Pinpoint the cell where the given text exists, returning its (X, Y) midpoint coordinate. 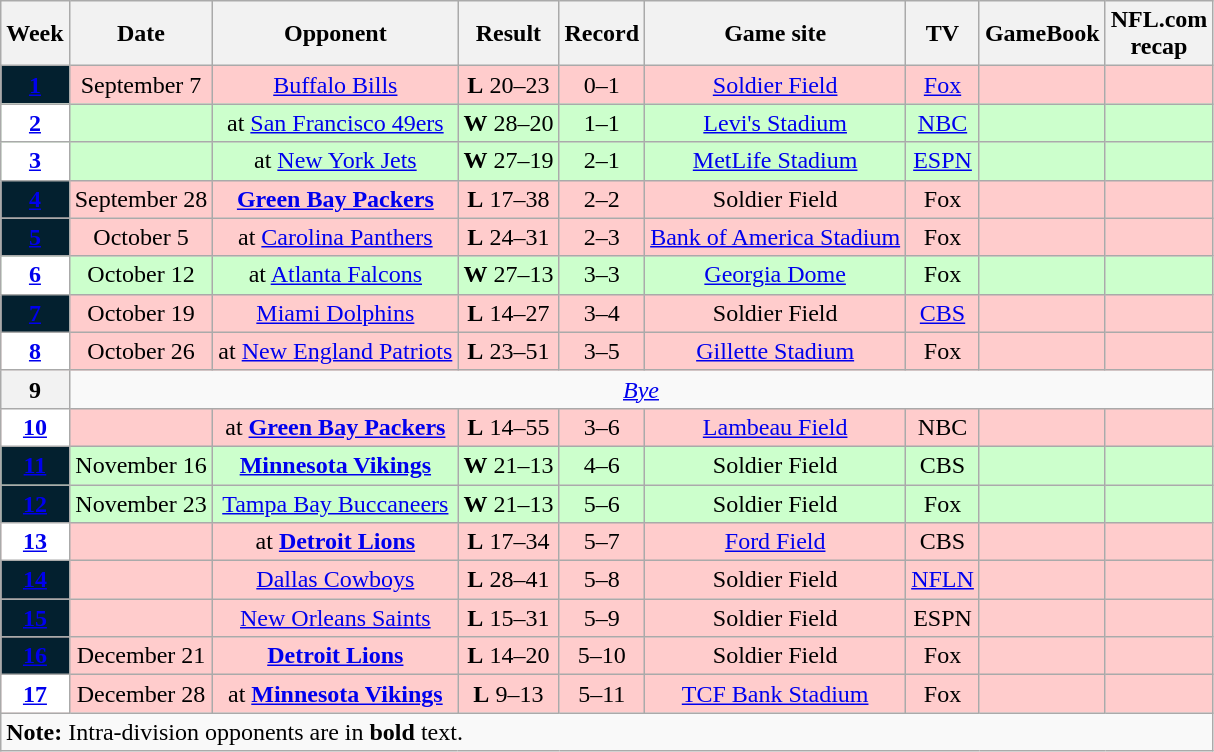
W 27–13 (508, 275)
5–7 (602, 542)
3–4 (602, 313)
15 (35, 618)
Georgia Dome (776, 275)
W 27–19 (508, 161)
2–1 (602, 161)
Note: Intra-division opponents are in bold text. (607, 732)
October 5 (141, 237)
New Orleans Saints (336, 618)
September 28 (141, 199)
13 (35, 542)
L 15–31 (508, 618)
L 28–41 (508, 580)
at San Francisco 49ers (336, 123)
Detroit Lions (336, 656)
L 23–51 (508, 351)
5–9 (602, 618)
L 14–20 (508, 656)
October 26 (141, 351)
3–5 (602, 351)
Record (602, 34)
Buffalo Bills (336, 85)
November 23 (141, 503)
L 24–31 (508, 237)
TV (943, 34)
at Carolina Panthers (336, 237)
Bank of America Stadium (776, 237)
December 28 (141, 694)
11 (35, 465)
9 (35, 389)
Miami Dolphins (336, 313)
at Detroit Lions (336, 542)
Tampa Bay Buccaneers (336, 503)
at New England Patriots (336, 351)
17 (35, 694)
Ford Field (776, 542)
Lambeau Field (776, 427)
5–10 (602, 656)
L 9–13 (508, 694)
10 (35, 427)
3 (35, 161)
at Green Bay Packers (336, 427)
Date (141, 34)
December 21 (141, 656)
MetLife Stadium (776, 161)
16 (35, 656)
L 14–27 (508, 313)
W 28–20 (508, 123)
NFL.comrecap (1159, 34)
Result (508, 34)
5–11 (602, 694)
2–2 (602, 199)
L 17–34 (508, 542)
Dallas Cowboys (336, 580)
4 (35, 199)
1–1 (602, 123)
September 7 (141, 85)
6 (35, 275)
NFLN (943, 580)
Game site (776, 34)
2–3 (602, 237)
Green Bay Packers (336, 199)
L 17–38 (508, 199)
Gillette Stadium (776, 351)
L 14–55 (508, 427)
3–3 (602, 275)
GameBook (1042, 34)
at Minnesota Vikings (336, 694)
Week (35, 34)
1 (35, 85)
at Atlanta Falcons (336, 275)
October 19 (141, 313)
October 12 (141, 275)
3–6 (602, 427)
November 16 (141, 465)
4–6 (602, 465)
2 (35, 123)
TCF Bank Stadium (776, 694)
5 (35, 237)
14 (35, 580)
5–8 (602, 580)
Minnesota Vikings (336, 465)
Opponent (336, 34)
0–1 (602, 85)
12 (35, 503)
8 (35, 351)
7 (35, 313)
Levi's Stadium (776, 123)
5–6 (602, 503)
Bye (641, 389)
at New York Jets (336, 161)
L 20–23 (508, 85)
